Find where the given text appears and provide that cell's center as (x, y) coordinate. 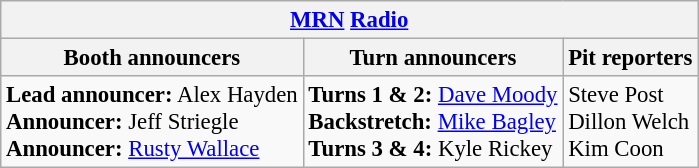
Booth announcers (152, 58)
MRN Radio (350, 20)
Turns 1 & 2: Dave MoodyBackstretch: Mike BagleyTurns 3 & 4: Kyle Rickey (433, 122)
Pit reporters (630, 58)
Turn announcers (433, 58)
Lead announcer: Alex HaydenAnnouncer: Jeff StriegleAnnouncer: Rusty Wallace (152, 122)
Steve PostDillon WelchKim Coon (630, 122)
